Extract the [x, y] coordinate from the center of the cell holding the provided text.  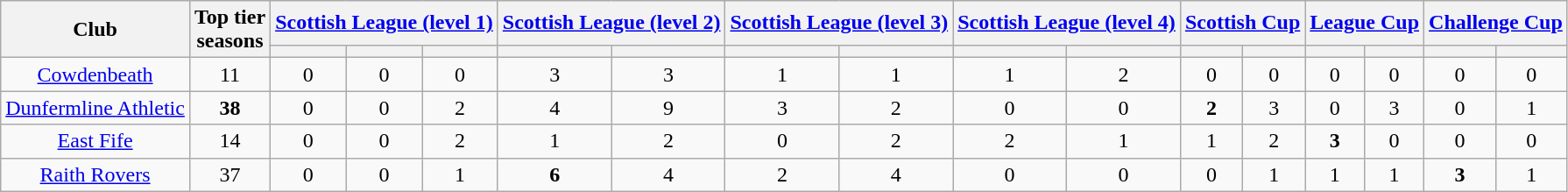
League Cup [1365, 23]
Challenge Cup [1496, 23]
Cowdenbeath [95, 75]
9 [668, 108]
Club [95, 30]
6 [554, 174]
Scottish League (level 2) [611, 23]
Dunfermline Athletic [95, 108]
11 [230, 75]
37 [230, 174]
Scottish Cup [1242, 23]
Scottish League (level 4) [1067, 23]
Raith Rovers [95, 174]
Scottish League (level 1) [385, 23]
38 [230, 108]
East Fife [95, 141]
14 [230, 141]
Scottish League (level 3) [839, 23]
Top tierseasons [230, 30]
